From the cell containing the given text, extract its center point as [X, Y] coordinate. 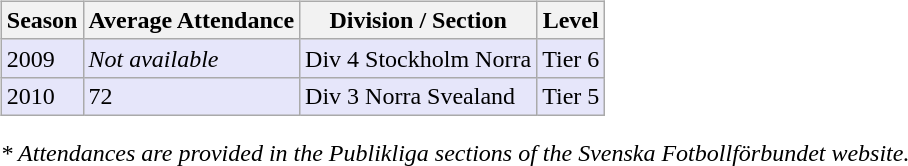
Tier 6 [571, 58]
Division / Section [418, 20]
Tier 5 [571, 96]
Div 4 Stockholm Norra [418, 58]
Season [42, 20]
Average Attendance [192, 20]
72 [192, 96]
Not available [192, 58]
2009 [42, 58]
Div 3 Norra Svealand [418, 96]
Level [571, 20]
2010 [42, 96]
